For the text-containing cell, return its midpoint in (x, y) coordinate format. 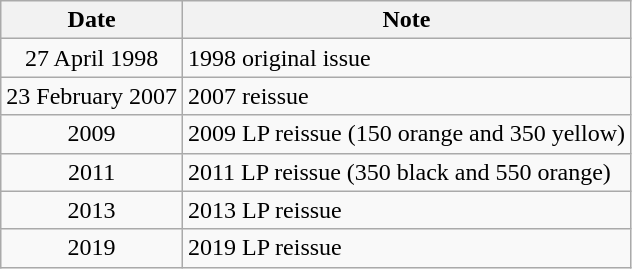
27 April 1998 (92, 58)
Date (92, 20)
2019 LP reissue (406, 248)
2011 LP reissue (350 black and 550 orange) (406, 172)
2009 LP reissue (150 orange and 350 yellow) (406, 134)
2009 (92, 134)
2019 (92, 248)
2013 LP reissue (406, 210)
2011 (92, 172)
2013 (92, 210)
1998 original issue (406, 58)
23 February 2007 (92, 96)
Note (406, 20)
2007 reissue (406, 96)
